Identify which cell holds the provided text, then report its [x, y] central coordinate. 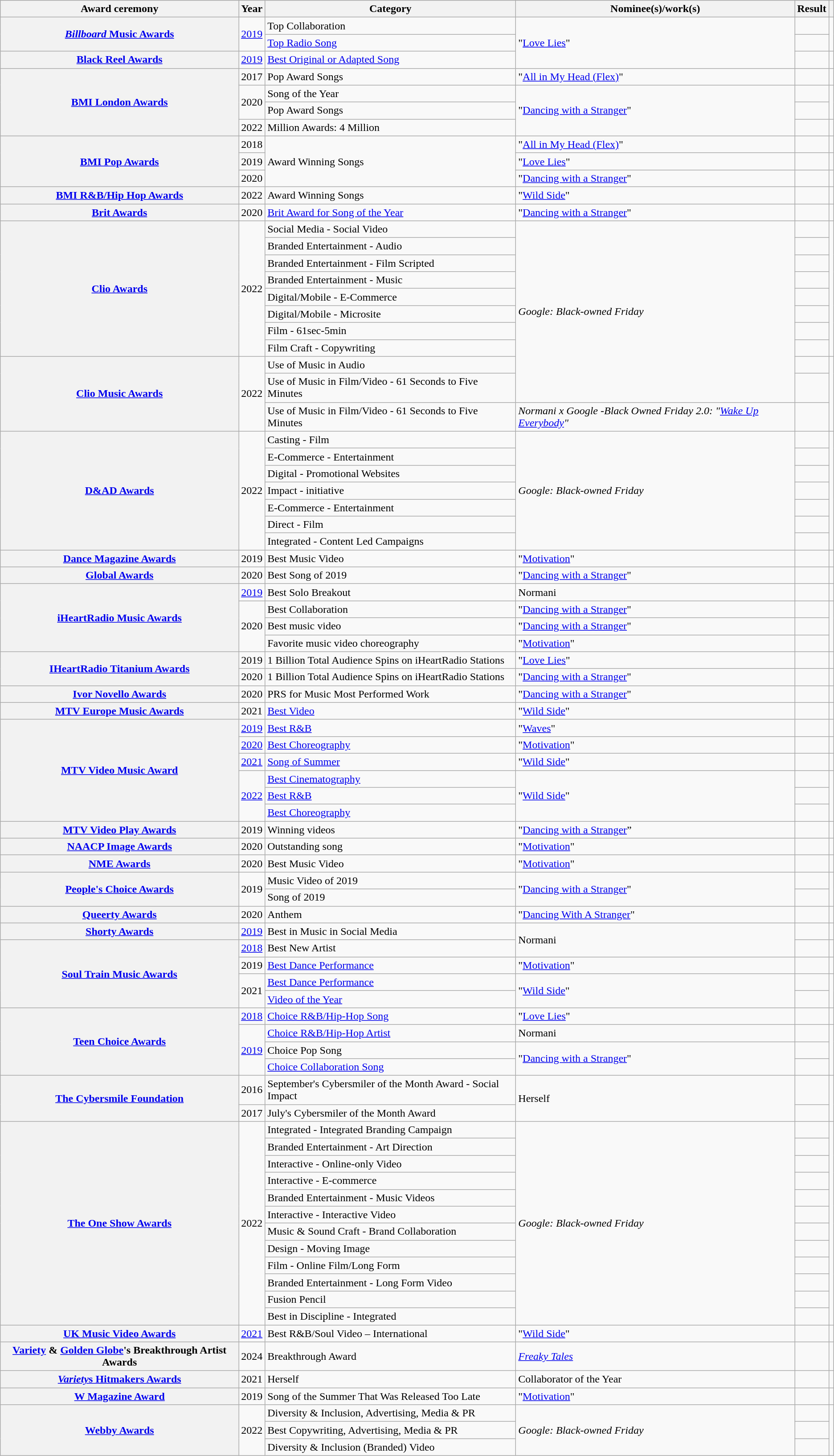
Dance Magazine Awards [119, 559]
MTV Video Music Award [119, 770]
Song of the Year [390, 94]
Branded Entertainment - Art Direction [390, 1147]
Digital - Promotional Websites [390, 473]
BMI Pop Awards [119, 161]
Video of the Year [390, 999]
Clio Awards [119, 289]
Best in Discipline - Integrated [390, 1316]
Choice Collaboration Song [390, 1067]
September's Cybersmiler of the Month Award - Social Impact [390, 1090]
"Dancing with a Stranger” [655, 830]
Best New Artist [390, 948]
Billboard Music Awards [119, 34]
Top Radio Song [390, 43]
Best Video [390, 711]
Category [390, 9]
Brit Award for Song of the Year [390, 212]
Diversity & Inclusion (Branded) Video [390, 1447]
Music Video of 2019 [390, 881]
Award ceremony [119, 9]
NAACP Image Awards [119, 847]
MTV Europe Music Awards [119, 711]
Choice R&B/Hip-Hop Song [390, 1016]
IHeartRadio Titanium Awards [119, 669]
BMI R&B/Hip Hop Awards [119, 195]
Varietys Hitmakers Awards [119, 1379]
Anthem [390, 914]
People's Choice Awards [119, 889]
Best Collaboration [390, 609]
iHeartRadio Music Awards [119, 618]
Brit Awards [119, 212]
Interactive - Online-only Video [390, 1164]
Black Reel Awards [119, 60]
Branded Entertainment - Music [390, 280]
NME Awards [119, 864]
Film - 61sec-5min [390, 331]
Soul Train Music Awards [119, 974]
Best Cinematography [390, 779]
Best Solo Breakout [390, 592]
Ivor Novello Awards [119, 694]
Best in Music in Social Media [390, 931]
Interactive - E-commerce [390, 1181]
Year [252, 9]
Queerty Awards [119, 914]
Global Awards [119, 575]
Best music video [390, 626]
2024 [252, 1357]
Best R&B/Soul Video – International [390, 1333]
Music & Sound Craft - Brand Collaboration [390, 1232]
Winning videos [390, 830]
Collaborator of the Year [655, 1379]
Diversity & Inclusion, Advertising, Media & PR [390, 1413]
The Cybersmile Foundation [119, 1098]
Clio Music Awards [119, 394]
Use of Music in Audio [390, 365]
Teen Choice Awards [119, 1041]
Nominee(s)/work(s) [655, 9]
Best Song of 2019 [390, 575]
Best Original or Adapted Song [390, 60]
BMI London Awards [119, 102]
Film Craft - Copywriting [390, 348]
"Dancing With A Stranger" [655, 914]
Direct - Film [390, 525]
Film - Online Film/Long Form [390, 1265]
2016 [252, 1090]
Song of Summer [390, 762]
Interactive - Interactive Video [390, 1215]
Webby Awards [119, 1430]
Top Collaboration [390, 26]
Social Media - Social Video [390, 229]
Branded Entertainment - Long Form Video [390, 1282]
Branded Entertainment - Music Videos [390, 1198]
Impact - initiative [390, 490]
UK Music Video Awards [119, 1333]
Casting - Film [390, 440]
Variety & Golden Globe's Breakthrough Artist Awards [119, 1357]
W Magazine Award [119, 1396]
Design - Moving Image [390, 1248]
Shorty Awards [119, 931]
Best Copywriting, Advertising, Media & PR [390, 1430]
Branded Entertainment - Film Scripted [390, 263]
Freaky Tales [655, 1357]
MTV Video Play Awards [119, 830]
Favorite music video choreography [390, 643]
The One Show Awards [119, 1223]
Million Awards: 4 Million [390, 127]
July's Cybersmiler of the Month Award [390, 1113]
Song of the Summer That Was Released Too Late [390, 1396]
Outstanding song [390, 847]
PRS for Music Most Performed Work [390, 694]
Normani x Google -Black Owned Friday 2.0: "Wake Up Everybody" [655, 417]
Integrated - Content Led Campaigns [390, 542]
Result [812, 9]
Integrated - Integrated Branding Campaign [390, 1130]
Branded Entertainment - Audio [390, 246]
Choice Pop Song [390, 1050]
Digital/Mobile - E-Commerce [390, 297]
D&AD Awards [119, 490]
Digital/Mobile - Microsite [390, 314]
Song of 2019 [390, 897]
"Waves" [655, 728]
Breakthrough Award [390, 1357]
Fusion Pencil [390, 1299]
Choice R&B/Hip-Hop Artist [390, 1033]
